Extract the (x, y) coordinate from the center of the cell holding the provided text.  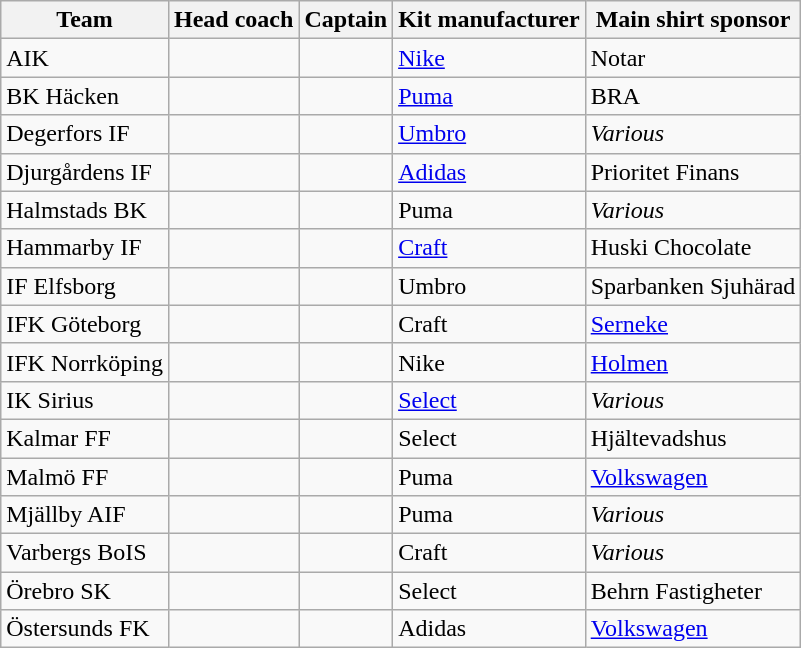
BK Häcken (85, 96)
IK Sirius (85, 400)
Hjältevadshus (693, 438)
IFK Göteborg (85, 324)
Malmö FF (85, 477)
Holmen (693, 362)
Main shirt sponsor (693, 20)
Captain (346, 20)
Team (85, 20)
Östersunds FK (85, 629)
Huski Chocolate (693, 248)
Hammarby IF (85, 248)
Prioritet Finans (693, 172)
IF Elfsborg (85, 286)
Örebro SK (85, 591)
IFK Norrköping (85, 362)
Notar (693, 58)
Sparbanken Sjuhärad (693, 286)
BRA (693, 96)
AIK (85, 58)
Degerfors IF (85, 134)
Head coach (233, 20)
Mjällby AIF (85, 515)
Djurgårdens IF (85, 172)
Varbergs BoIS (85, 553)
Halmstads BK (85, 210)
Behrn Fastigheter (693, 591)
Serneke (693, 324)
Kalmar FF (85, 438)
Kit manufacturer (490, 20)
